Identify which cell holds the provided text, then report its [X, Y] central coordinate. 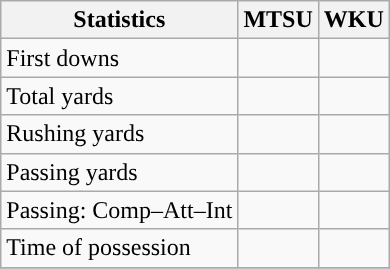
Statistics [120, 20]
First downs [120, 58]
WKU [354, 20]
MTSU [278, 20]
Total yards [120, 96]
Passing: Comp–Att–Int [120, 210]
Passing yards [120, 172]
Rushing yards [120, 134]
Time of possession [120, 248]
